Output the (X, Y) coordinate of the center of the cell containing the given text.  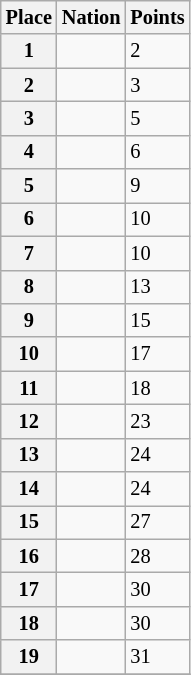
Points (157, 17)
11 (29, 388)
28 (157, 556)
14 (29, 489)
16 (29, 556)
27 (157, 522)
31 (157, 657)
4 (29, 152)
1 (29, 51)
7 (29, 253)
19 (29, 657)
12 (29, 421)
Place (29, 17)
23 (157, 421)
8 (29, 287)
Nation (92, 17)
